Locate the cell with the specified text and output its (X, Y) center coordinate. 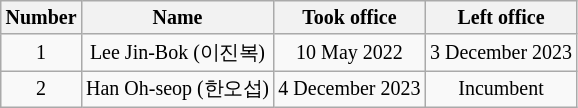
Incumbent (501, 89)
Left office (501, 18)
Lee Jin-Bok (이진복) (177, 53)
Han Oh-seop (한오섭) (177, 89)
Took office (350, 18)
Number (42, 18)
2 (42, 89)
3 December 2023 (501, 53)
1 (42, 53)
Name (177, 18)
4 December 2023 (350, 89)
10 May 2022 (350, 53)
